Determine the [x, y] coordinate at the center of the cell enclosing the given text.  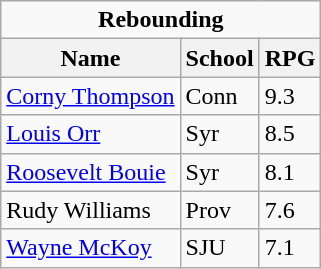
Name [90, 58]
8.1 [290, 172]
7.1 [290, 248]
Prov [220, 210]
9.3 [290, 96]
Wayne McKoy [90, 248]
SJU [220, 248]
Louis Orr [90, 134]
Roosevelt Bouie [90, 172]
RPG [290, 58]
Rudy Williams [90, 210]
Conn [220, 96]
School [220, 58]
8.5 [290, 134]
Corny Thompson [90, 96]
7.6 [290, 210]
Rebounding [161, 20]
